Return [X, Y] of the center of cell containing provided text 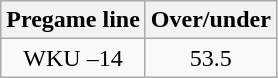
53.5 [210, 58]
WKU –14 [74, 58]
Pregame line [74, 20]
Over/under [210, 20]
